Detect which cell encompasses the target text, then output its [x, y] center coordinate. 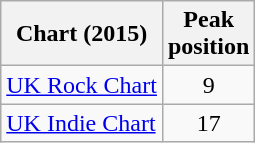
17 [208, 123]
Peakposition [208, 34]
Chart (2015) [82, 34]
9 [208, 85]
UK Indie Chart [82, 123]
UK Rock Chart [82, 85]
